Capture the cell that displays the provided text and extract its [x, y] central coordinate. 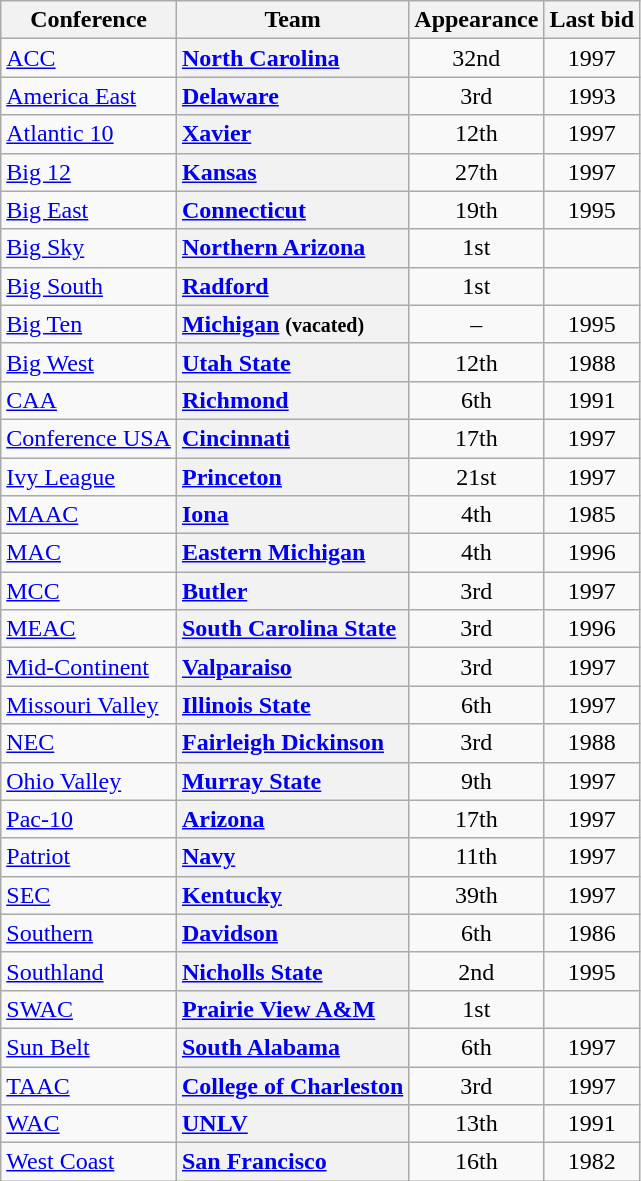
Big South [89, 286]
CAA [89, 400]
Richmond [292, 400]
Team [292, 20]
West Coast [89, 1162]
South Carolina State [292, 629]
Nicholls State [292, 971]
Iona [292, 515]
MAC [89, 553]
Kentucky [292, 895]
1986 [592, 933]
Ivy League [89, 477]
Delaware [292, 96]
16th [476, 1162]
Southland [89, 971]
Cincinnati [292, 438]
19th [476, 210]
Princeton [292, 477]
Big West [89, 362]
32nd [476, 58]
Big East [89, 210]
Pac-10 [89, 819]
Utah State [292, 362]
Conference USA [89, 438]
Big Ten [89, 324]
MCC [89, 591]
SEC [89, 895]
Sun Belt [89, 1047]
Xavier [292, 134]
Illinois State [292, 705]
9th [476, 781]
Ohio Valley [89, 781]
Northern Arizona [292, 248]
SWAC [89, 1009]
UNLV [292, 1124]
Murray State [292, 781]
1985 [592, 515]
WAC [89, 1124]
TAAC [89, 1085]
MAAC [89, 515]
Kansas [292, 172]
11th [476, 857]
Conference [89, 20]
Prairie View A&M [292, 1009]
Appearance [476, 20]
Missouri Valley [89, 705]
27th [476, 172]
San Francisco [292, 1162]
Southern [89, 933]
Fairleigh Dickinson [292, 743]
College of Charleston [292, 1085]
Butler [292, 591]
Arizona [292, 819]
MEAC [89, 629]
Atlantic 10 [89, 134]
South Alabama [292, 1047]
Navy [292, 857]
NEC [89, 743]
Michigan (vacated) [292, 324]
North Carolina [292, 58]
Last bid [592, 20]
21st [476, 477]
Big Sky [89, 248]
– [476, 324]
Radford [292, 286]
39th [476, 895]
1993 [592, 96]
Connecticut [292, 210]
Patriot [89, 857]
America East [89, 96]
Eastern Michigan [292, 553]
2nd [476, 971]
Big 12 [89, 172]
Mid-Continent [89, 667]
13th [476, 1124]
ACC [89, 58]
Valparaiso [292, 667]
Davidson [292, 933]
1982 [592, 1162]
